Find where the given text appears and provide that cell's center as [X, Y] coordinate. 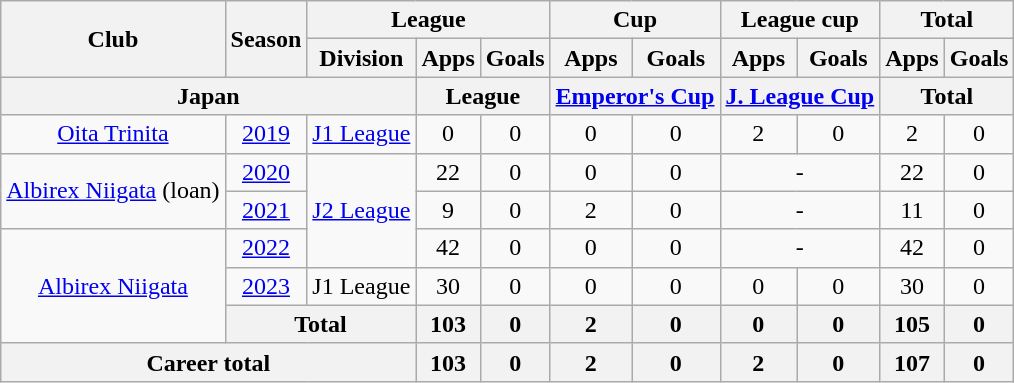
Season [266, 39]
Albirex Niigata [113, 286]
Cup [635, 20]
Albirex Niigata (loan) [113, 191]
2020 [266, 172]
9 [448, 210]
Emperor's Cup [635, 96]
105 [912, 324]
Japan [208, 96]
2019 [266, 134]
11 [912, 210]
Club [113, 39]
League cup [800, 20]
J2 League [362, 210]
J. League Cup [800, 96]
Career total [208, 362]
2023 [266, 286]
2021 [266, 210]
107 [912, 362]
Division [362, 58]
Oita Trinita [113, 134]
2022 [266, 248]
